Return [X, Y] of the center of cell containing provided text 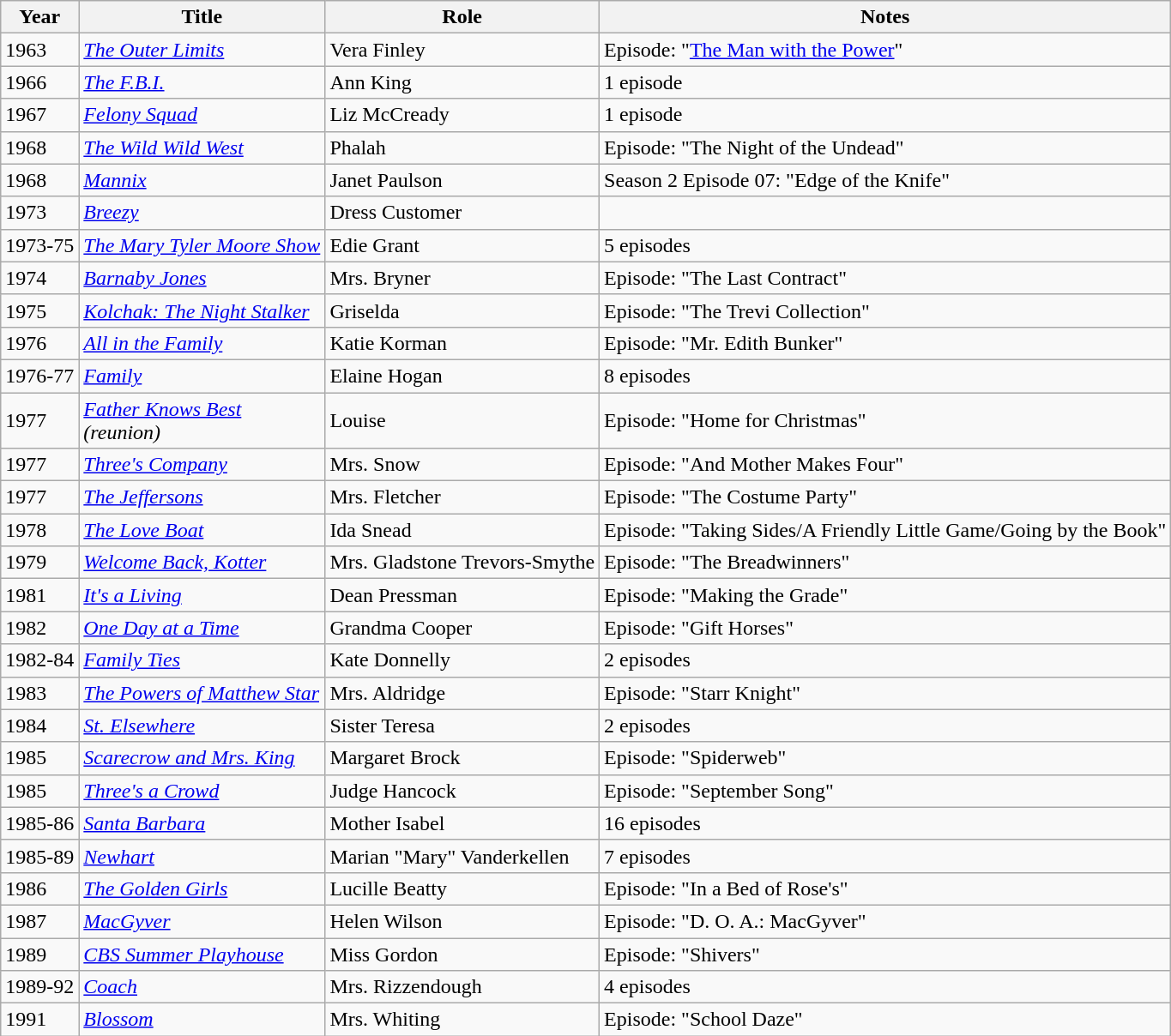
Mrs. Bryner [462, 278]
Margaret Brock [462, 758]
Kolchak: The Night Stalker [202, 310]
Grandma Cooper [462, 628]
The Golden Girls [202, 888]
Mrs. Whiting [462, 1020]
1987 [39, 921]
7 episodes [885, 856]
Griselda [462, 310]
Episode: "The Trevi Collection" [885, 310]
Mrs. Fletcher [462, 497]
Vera Finley [462, 50]
Louise [462, 420]
1973-75 [39, 245]
Episode: "The Night of the Undead" [885, 148]
Episode: "School Daze" [885, 1020]
Episode: "Taking Sides/A Friendly Little Game/Going by the Book" [885, 530]
It's a Living [202, 595]
Judge Hancock [462, 791]
Welcome Back, Kotter [202, 563]
Episode: "And Mother Makes Four" [885, 465]
MacGyver [202, 921]
Mrs. Aldridge [462, 693]
Newhart [202, 856]
1975 [39, 310]
1989-92 [39, 987]
Episode: "Starr Knight" [885, 693]
Mrs. Snow [462, 465]
1963 [39, 50]
Father Knows Best(reunion) [202, 420]
1984 [39, 726]
1973 [39, 213]
Ann King [462, 82]
Helen Wilson [462, 921]
The Powers of Matthew Star [202, 693]
Mrs. Rizzendough [462, 987]
Season 2 Episode 07: "Edge of the Knife" [885, 180]
Family [202, 376]
Kate Donnelly [462, 660]
Episode: "The Last Contract" [885, 278]
1974 [39, 278]
Role [462, 17]
1983 [39, 693]
Three's Company [202, 465]
All in the Family [202, 343]
1982-84 [39, 660]
Breezy [202, 213]
1976-77 [39, 376]
1982 [39, 628]
Family Ties [202, 660]
Marian "Mary" Vanderkellen [462, 856]
Episode: "The Breadwinners" [885, 563]
Santa Barbara [202, 823]
Felony Squad [202, 115]
Episode: "The Costume Party" [885, 497]
Mother Isabel [462, 823]
1991 [39, 1020]
The Mary Tyler Moore Show [202, 245]
The Jeffersons [202, 497]
St. Elsewhere [202, 726]
Mrs. Gladstone Trevors-Smythe [462, 563]
Episode: "The Man with the Power" [885, 50]
Lucille Beatty [462, 888]
The Love Boat [202, 530]
One Day at a Time [202, 628]
Three's a Crowd [202, 791]
1978 [39, 530]
1976 [39, 343]
Blossom [202, 1020]
1979 [39, 563]
16 episodes [885, 823]
Episode: "Mr. Edith Bunker" [885, 343]
Sister Teresa [462, 726]
Scarecrow and Mrs. King [202, 758]
Dress Customer [462, 213]
1989 [39, 955]
The Outer Limits [202, 50]
Edie Grant [462, 245]
Phalah [462, 148]
Title [202, 17]
Notes [885, 17]
1981 [39, 595]
Elaine Hogan [462, 376]
The F.B.I. [202, 82]
Miss Gordon [462, 955]
Ida Snead [462, 530]
Dean Pressman [462, 595]
Episode: "September Song" [885, 791]
Katie Korman [462, 343]
Episode: "Making the Grade" [885, 595]
5 episodes [885, 245]
4 episodes [885, 987]
Episode: "Home for Christmas" [885, 420]
1986 [39, 888]
CBS Summer Playhouse [202, 955]
Episode: "Gift Horses" [885, 628]
1985-89 [39, 856]
1985-86 [39, 823]
Mannix [202, 180]
Episode: "D. O. A.: MacGyver" [885, 921]
Liz McCready [462, 115]
Barnaby Jones [202, 278]
8 episodes [885, 376]
Episode: "Shivers" [885, 955]
Year [39, 17]
1967 [39, 115]
1966 [39, 82]
Episode: "Spiderweb" [885, 758]
Janet Paulson [462, 180]
Episode: "In a Bed of Rose's" [885, 888]
The Wild Wild West [202, 148]
Coach [202, 987]
